Capture the cell that displays the provided text and extract its (X, Y) central coordinate. 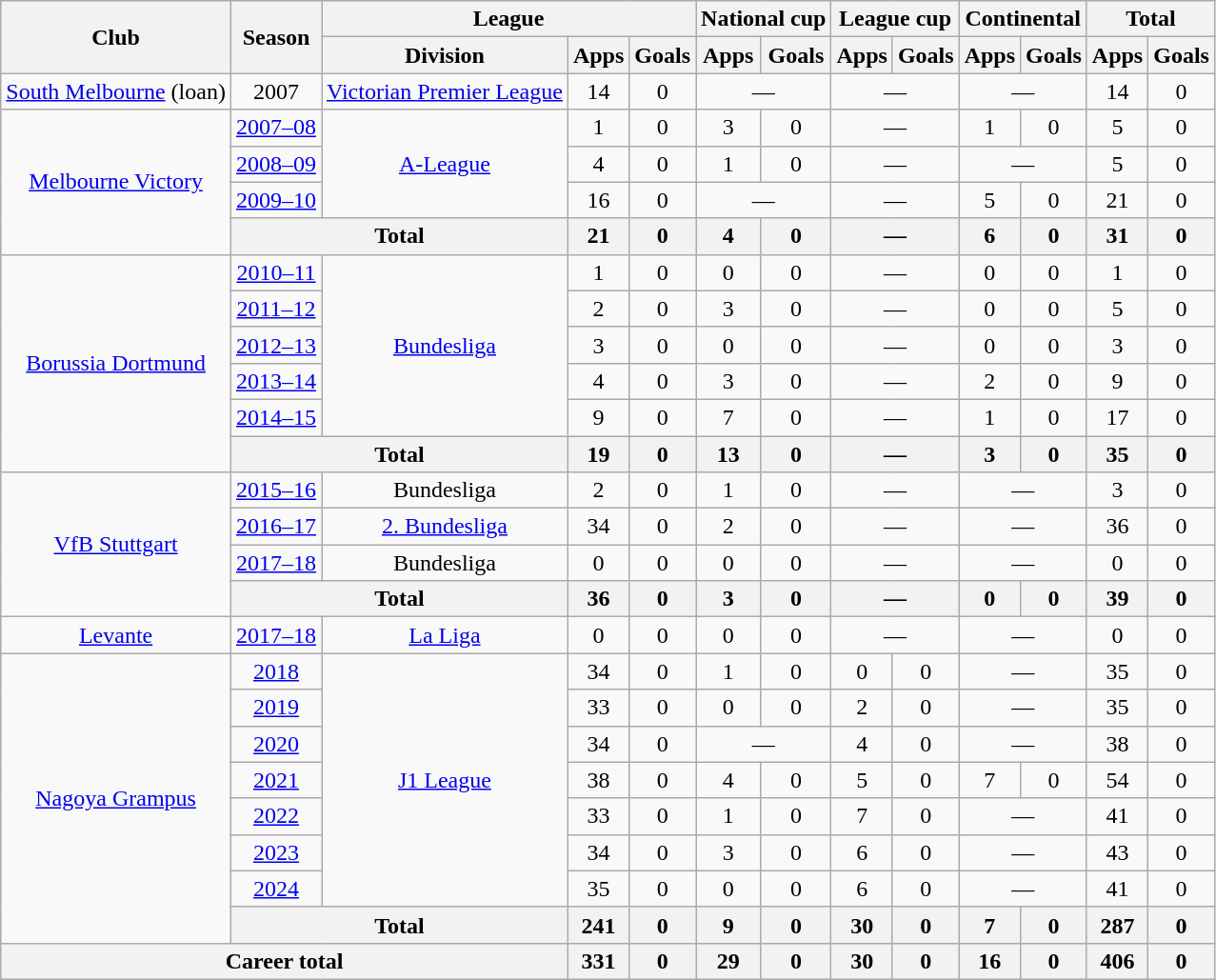
Levante (116, 635)
South Melbourne (loan) (116, 91)
J1 League (446, 780)
2015–16 (276, 490)
Borussia Dortmund (116, 363)
2012–13 (276, 345)
League cup (895, 19)
Division (446, 55)
National cup (764, 19)
287 (1117, 925)
39 (1117, 599)
29 (728, 961)
2007 (276, 91)
League (508, 19)
Continental (1023, 19)
Career total (285, 961)
Victorian Premier League (446, 91)
Club (116, 37)
2007–08 (276, 128)
2018 (276, 671)
2019 (276, 708)
241 (598, 925)
A-League (446, 164)
17 (1117, 417)
Melbourne Victory (116, 182)
2023 (276, 852)
2021 (276, 780)
54 (1117, 780)
VfB Stuttgart (116, 545)
2016–17 (276, 527)
2022 (276, 816)
43 (1117, 852)
2014–15 (276, 417)
2024 (276, 889)
331 (598, 961)
2009–10 (276, 200)
2010–11 (276, 272)
Nagoya Grampus (116, 798)
13 (728, 454)
La Liga (446, 635)
2. Bundesliga (446, 527)
31 (1117, 236)
19 (598, 454)
2008–09 (276, 164)
2020 (276, 744)
2013–14 (276, 381)
Season (276, 37)
406 (1117, 961)
2011–12 (276, 309)
